Pinpoint the cell where the given text exists, returning its [X, Y] midpoint coordinate. 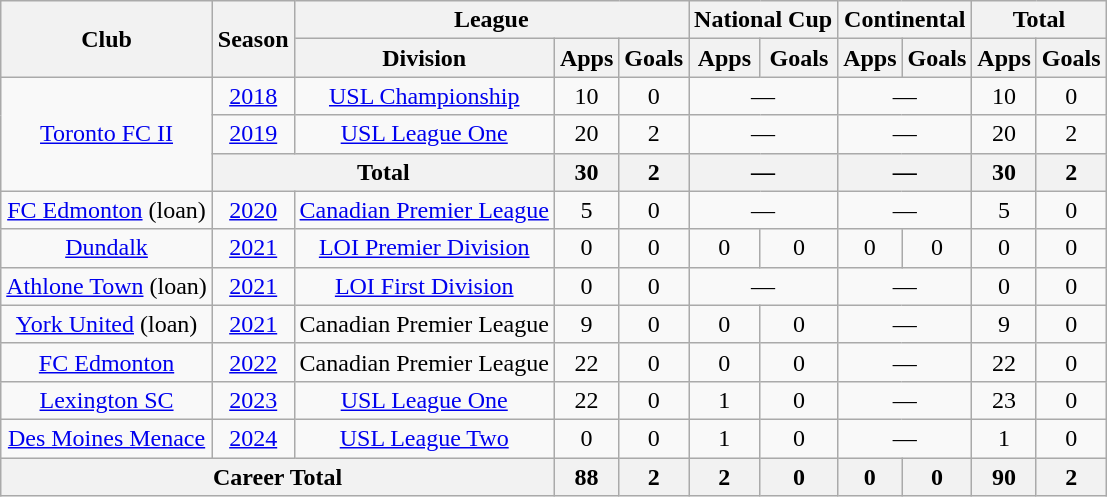
23 [1004, 400]
Season [253, 39]
Athlone Town (loan) [107, 286]
90 [1004, 477]
2019 [253, 134]
USL League Two [424, 438]
Continental [905, 20]
FC Edmonton [107, 362]
2018 [253, 96]
League [491, 20]
USL Championship [424, 96]
2020 [253, 210]
Lexington SC [107, 400]
York United (loan) [107, 324]
2023 [253, 400]
2024 [253, 438]
Des Moines Menace [107, 438]
88 [586, 477]
Career Total [278, 477]
Toronto FC II [107, 134]
National Cup [764, 20]
Club [107, 39]
LOI Premier Division [424, 248]
2022 [253, 362]
Division [424, 58]
FC Edmonton (loan) [107, 210]
LOI First Division [424, 286]
Dundalk [107, 248]
